Identify which cell holds the provided text, then report its (X, Y) central coordinate. 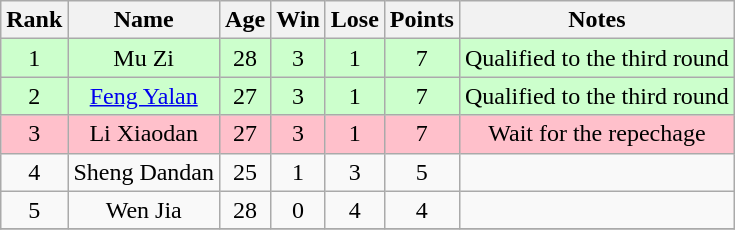
Age (246, 20)
Name (144, 20)
0 (298, 210)
Mu Zi (144, 58)
Wait for the repechage (596, 134)
Lose (354, 20)
Points (422, 20)
2 (34, 96)
Notes (596, 20)
Wen Jia (144, 210)
Sheng Dandan (144, 172)
Rank (34, 20)
Li Xiaodan (144, 134)
Win (298, 20)
Feng Yalan (144, 96)
25 (246, 172)
